Scan for the cell matching the given text and deliver its (X, Y) coordinate at center. 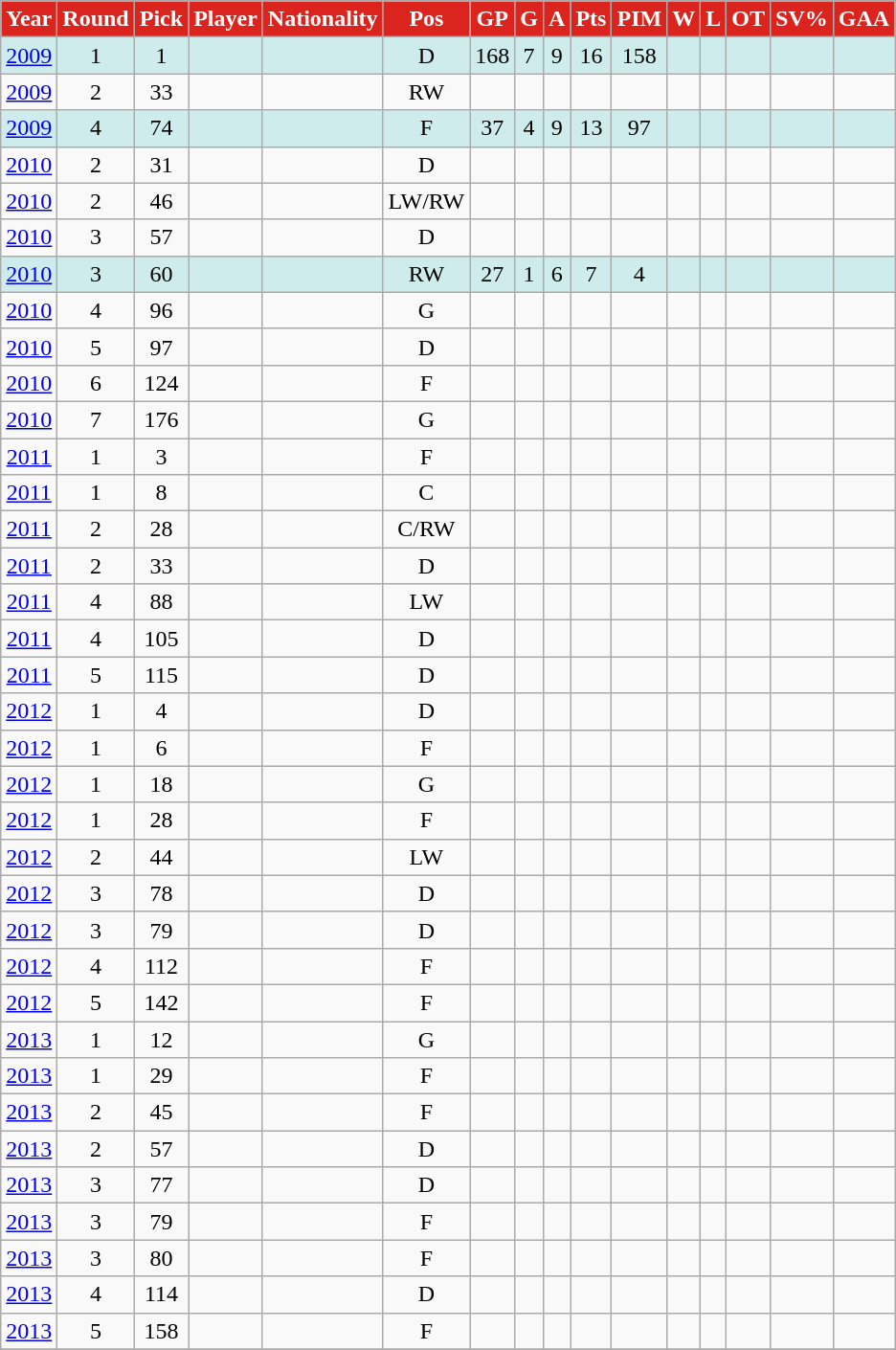
LW/RW (427, 201)
Nationality (323, 19)
L (714, 19)
27 (492, 274)
C (427, 493)
Pick (161, 19)
18 (161, 784)
96 (161, 310)
88 (161, 602)
77 (161, 1185)
112 (161, 966)
168 (492, 56)
W (683, 19)
GAA (863, 19)
12 (161, 1039)
60 (161, 274)
Round (96, 19)
115 (161, 675)
Pos (427, 19)
8 (161, 493)
Pts (592, 19)
114 (161, 1294)
OT (749, 19)
16 (592, 56)
44 (161, 857)
SV% (802, 19)
31 (161, 165)
A (556, 19)
GP (492, 19)
124 (161, 383)
45 (161, 1113)
74 (161, 128)
29 (161, 1076)
46 (161, 201)
37 (492, 128)
PIM (639, 19)
142 (161, 1002)
78 (161, 893)
C/RW (427, 529)
80 (161, 1258)
176 (161, 419)
Player (226, 19)
105 (161, 639)
Year (29, 19)
13 (592, 128)
